Identify which cell holds the provided text, then report its [X, Y] central coordinate. 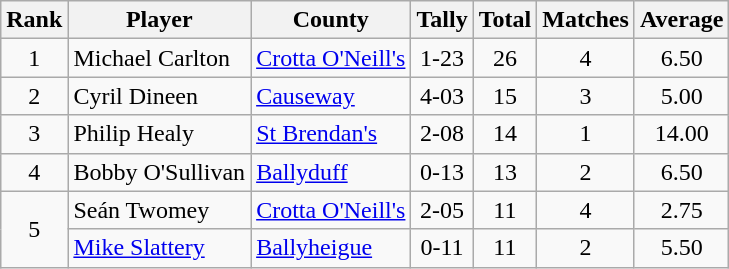
Seán Twomey [160, 210]
Rank [34, 20]
15 [505, 96]
0-11 [442, 248]
14 [505, 134]
2-05 [442, 210]
Average [682, 20]
Cyril Dineen [160, 96]
5.50 [682, 248]
Philip Healy [160, 134]
Bobby O'Sullivan [160, 172]
St Brendan's [331, 134]
0-13 [442, 172]
Causeway [331, 96]
5.00 [682, 96]
Player [160, 20]
Matches [586, 20]
14.00 [682, 134]
2.75 [682, 210]
2-08 [442, 134]
26 [505, 58]
Ballyduff [331, 172]
5 [34, 229]
Mike Slattery [160, 248]
County [331, 20]
Total [505, 20]
4-03 [442, 96]
Michael Carlton [160, 58]
Ballyheigue [331, 248]
Tally [442, 20]
1-23 [442, 58]
13 [505, 172]
